Detect which cell encompasses the target text, then output its [x, y] center coordinate. 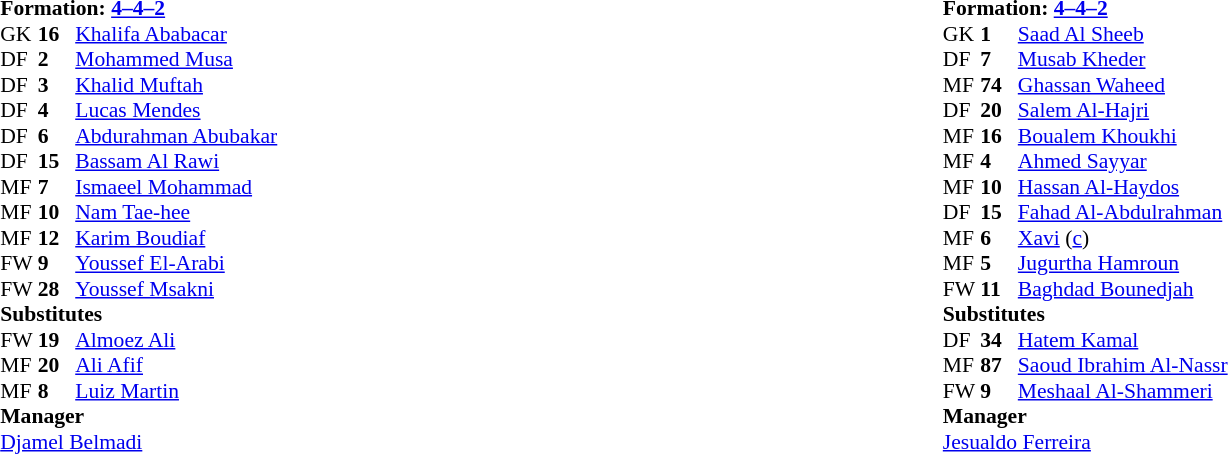
Boualem Khoukhi [1123, 136]
Musab Kheder [1123, 59]
Youssef Msakni [176, 289]
Lucas Mendes [176, 111]
Jugurtha Hamroun [1123, 263]
Hatem Kamal [1123, 340]
Almoez Ali [176, 340]
Khalid Muftah [176, 85]
Ismaeel Mohammad [176, 187]
Baghdad Bounedjah [1123, 289]
1 [999, 34]
Youssef El-Arabi [176, 263]
Nam Tae-hee [176, 213]
Khalifa Ababacar [176, 34]
Saad Al Sheeb [1123, 34]
87 [999, 365]
Ghassan Waheed [1123, 85]
2 [57, 59]
11 [999, 289]
Salem Al-Hajri [1123, 111]
19 [57, 340]
Abdurahman Abubakar [176, 136]
Mohammed Musa [176, 59]
Fahad Al-Abdulrahman [1123, 213]
12 [57, 238]
Bassam Al Rawi [176, 161]
Xavi (c) [1123, 238]
Meshaal Al-Shammeri [1123, 391]
Ahmed Sayyar [1123, 161]
74 [999, 85]
Ali Afif [176, 365]
3 [57, 85]
34 [999, 340]
28 [57, 289]
Hassan Al-Haydos [1123, 187]
Karim Boudiaf [176, 238]
Luiz Martin [176, 391]
5 [999, 263]
8 [57, 391]
Saoud Ibrahim Al-Nassr [1123, 365]
